For the text-containing cell, return its midpoint in (X, Y) coordinate format. 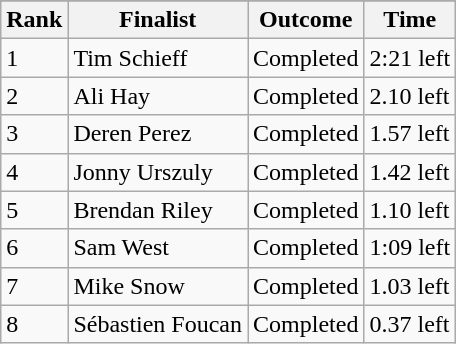
6 (34, 248)
Sam West (158, 248)
2:21 left (410, 58)
Ali Hay (158, 96)
Rank (34, 20)
2 (34, 96)
8 (34, 324)
Outcome (306, 20)
Jonny Urszuly (158, 172)
1.10 left (410, 210)
5 (34, 210)
Tim Schieff (158, 58)
4 (34, 172)
Deren Perez (158, 134)
1:09 left (410, 248)
7 (34, 286)
Mike Snow (158, 286)
Time (410, 20)
1 (34, 58)
1.57 left (410, 134)
1.03 left (410, 286)
0.37 left (410, 324)
Brendan Riley (158, 210)
2.10 left (410, 96)
3 (34, 134)
1.42 left (410, 172)
Finalist (158, 20)
Sébastien Foucan (158, 324)
